Locate the cell with the specified text and output its (x, y) center coordinate. 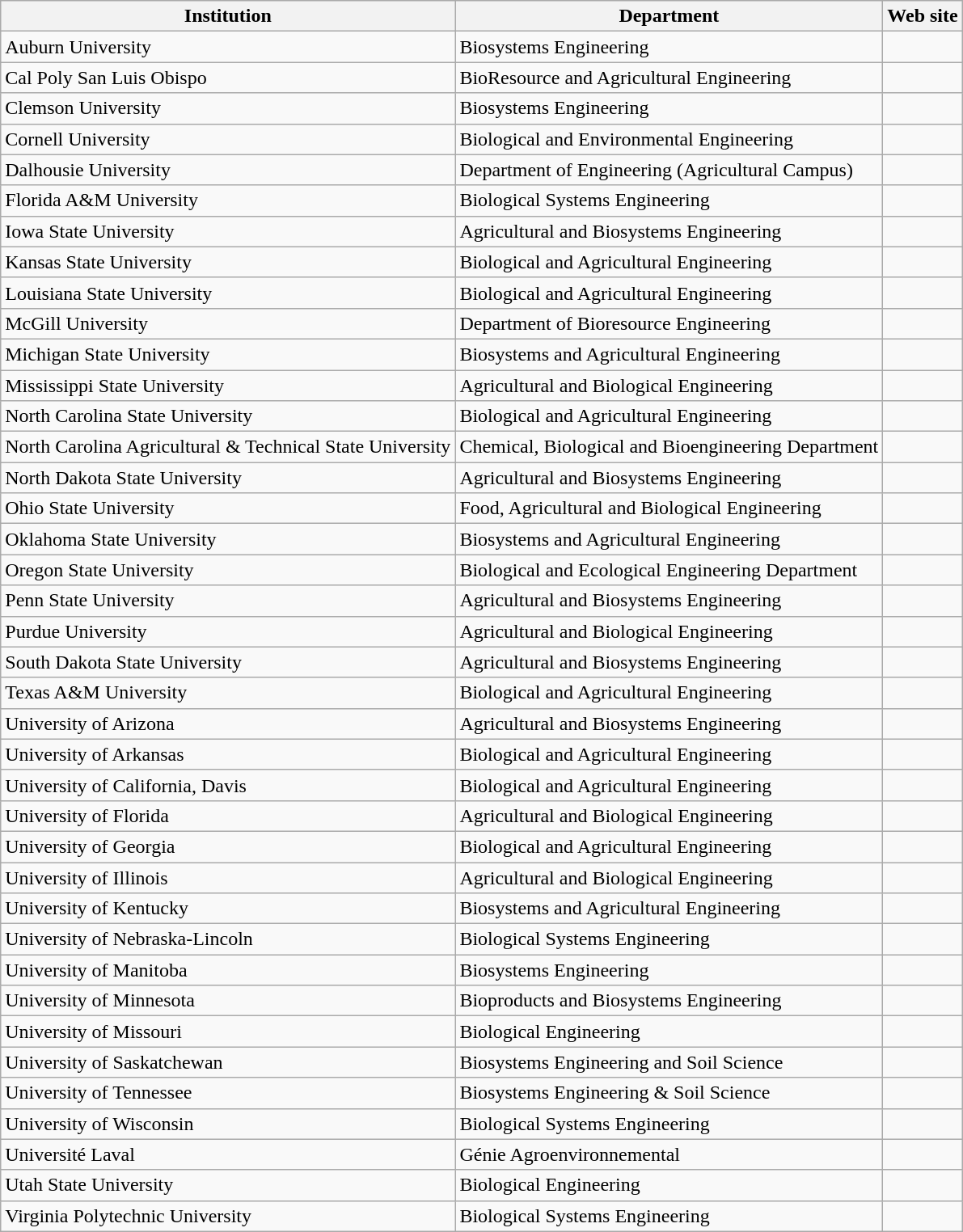
Louisiana State University (228, 293)
University of Florida (228, 816)
Department of Bioresource Engineering (669, 323)
Mississippi State University (228, 386)
McGill University (228, 323)
Florida A&M University (228, 200)
University of California, Davis (228, 785)
University of Missouri (228, 1032)
Cal Poly San Luis Obispo (228, 78)
Oregon State University (228, 570)
Dalhousie University (228, 170)
Food, Agricultural and Biological Engineering (669, 508)
Institution (228, 16)
North Dakota State University (228, 478)
North Carolina State University (228, 416)
Virginia Polytechnic University (228, 1216)
Iowa State University (228, 231)
Auburn University (228, 47)
Biosystems Engineering & Soil Science (669, 1093)
University of Arizona (228, 724)
Ohio State University (228, 508)
Penn State University (228, 601)
University of Tennessee (228, 1093)
Department (669, 16)
Utah State University (228, 1185)
Texas A&M University (228, 693)
BioResource and Agricultural Engineering (669, 78)
University of Saskatchewan (228, 1062)
Michigan State University (228, 354)
Biological and Environmental Engineering (669, 139)
South Dakota State University (228, 662)
Université Laval (228, 1154)
University of Georgia (228, 846)
Chemical, Biological and Bioengineering Department (669, 447)
Kansas State University (228, 262)
Web site (923, 16)
Oklahoma State University (228, 539)
University of Manitoba (228, 970)
University of Illinois (228, 877)
Cornell University (228, 139)
North Carolina Agricultural & Technical State University (228, 447)
University of Arkansas (228, 754)
University of Minnesota (228, 1001)
Génie Agroenvironnemental (669, 1154)
University of Nebraska-Lincoln (228, 939)
Biological and Ecological Engineering Department (669, 570)
Bioproducts and Biosystems Engineering (669, 1001)
Clemson University (228, 108)
University of Kentucky (228, 909)
Biosystems Engineering and Soil Science (669, 1062)
Purdue University (228, 631)
Department of Engineering (Agricultural Campus) (669, 170)
University of Wisconsin (228, 1124)
